Return [X, Y] of the center of cell containing provided text 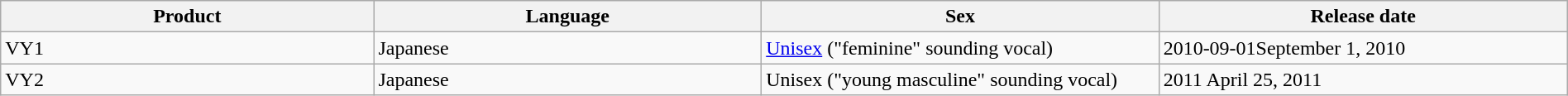
Unisex ("young masculine" sounding vocal) [960, 79]
Sex [960, 17]
VY1 [187, 48]
Unisex ("feminine" sounding vocal) [960, 48]
Release date [1363, 17]
Language [567, 17]
Product [187, 17]
2010-09-01September 1, 2010 [1363, 48]
2011 April 25, 2011 [1363, 79]
VY2 [187, 79]
